Locate the cell with the specified text and output its [X, Y] center coordinate. 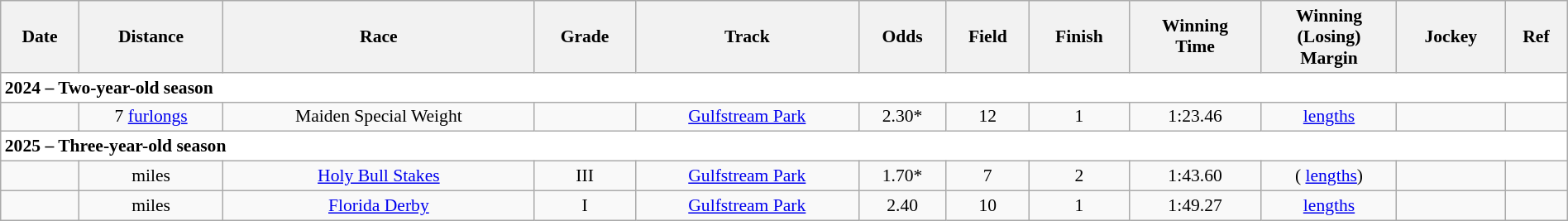
12 [987, 117]
Date [40, 36]
Grade [585, 36]
2024 – Two-year-old season [784, 88]
2025 – Three-year-old season [784, 147]
7 [987, 176]
Field [987, 36]
Holy Bull Stakes [379, 176]
2.30* [901, 117]
Maiden Special Weight [379, 117]
Odds [901, 36]
2 [1079, 176]
2.40 [901, 205]
1.70* [901, 176]
1:23.46 [1195, 117]
1:49.27 [1195, 205]
7 furlongs [151, 117]
I [585, 205]
Winning(Losing)Margin [1329, 36]
Jockey [1451, 36]
Finish [1079, 36]
III [585, 176]
WinningTime [1195, 36]
Track [747, 36]
( lengths) [1329, 176]
1:43.60 [1195, 176]
Florida Derby [379, 205]
Distance [151, 36]
Ref [1537, 36]
10 [987, 205]
Race [379, 36]
